Capture the cell that displays the provided text and extract its [x, y] central coordinate. 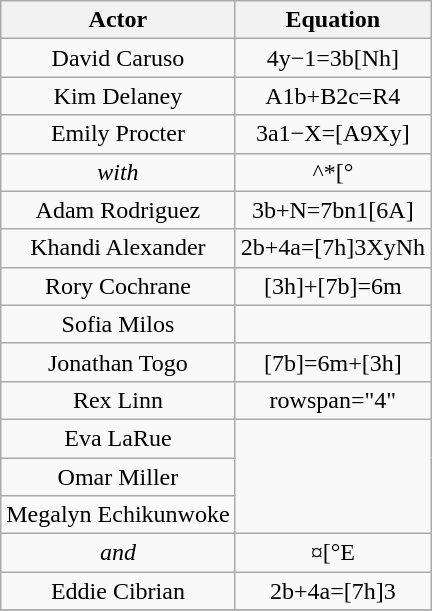
4y−1=3b[Nh] [332, 58]
Khandi Alexander [118, 248]
[3h]+[7b]=6m [332, 286]
Jonathan Togo [118, 362]
Megalyn Echikunwoke [118, 515]
Adam Rodriguez [118, 210]
Sofia Milos [118, 324]
Omar Miller [118, 477]
Kim Delaney [118, 96]
¤[°E [332, 553]
A1b+B2c=R4 [332, 96]
Eddie Cibrian [118, 591]
3a1−X=[A9Xy] [332, 134]
Actor [118, 20]
and [118, 553]
Emily Procter [118, 134]
[7b]=6m+[3h] [332, 362]
Eva LaRue [118, 438]
2b+4a=[7h]3 [332, 591]
Rex Linn [118, 400]
3b+N=7bn1[6A] [332, 210]
2b+4a=[7h]3XyNh [332, 248]
rowspan="4" [332, 400]
Rory Cochrane [118, 286]
Equation [332, 20]
David Caruso [118, 58]
with [118, 172]
^*[° [332, 172]
